Output the [X, Y] coordinate of the center of the cell containing the given text.  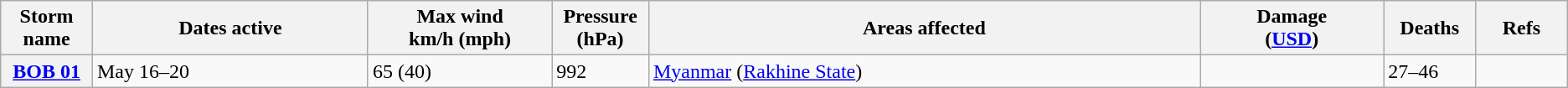
27–46 [1430, 71]
Refs [1521, 28]
Max windkm/h (mph) [459, 28]
May 16–20 [230, 71]
BOB 01 [47, 71]
Pressure(hPa) [601, 28]
Dates active [230, 28]
Damage(USD) [1292, 28]
Storm name [47, 28]
Myanmar (Rakhine State) [924, 71]
992 [601, 71]
Areas affected [924, 28]
Deaths [1430, 28]
65 (40) [459, 71]
